From the cell containing the given text, extract its center point as [X, Y] coordinate. 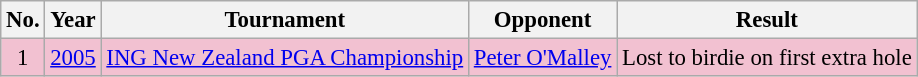
1 [23, 58]
Tournament [284, 20]
Opponent [542, 20]
Lost to birdie on first extra hole [767, 58]
No. [23, 20]
Peter O'Malley [542, 58]
Year [73, 20]
2005 [73, 58]
Result [767, 20]
ING New Zealand PGA Championship [284, 58]
